Pinpoint the cell where the given text exists, returning its (X, Y) midpoint coordinate. 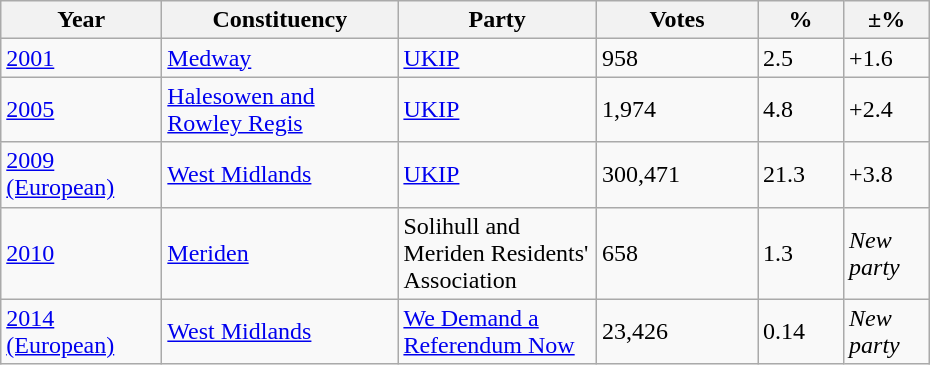
±% (887, 20)
4.8 (801, 110)
Medway (280, 58)
958 (676, 58)
Votes (676, 20)
+1.6 (887, 58)
23,426 (676, 332)
1.3 (801, 253)
2005 (82, 110)
658 (676, 253)
2014 (European) (82, 332)
2.5 (801, 58)
Year (82, 20)
1,974 (676, 110)
21.3 (801, 174)
+2.4 (887, 110)
Solihull and Meriden Residents' Association (498, 253)
300,471 (676, 174)
2009 (European) (82, 174)
% (801, 20)
2001 (82, 58)
Halesowen and Rowley Regis (280, 110)
Constituency (280, 20)
0.14 (801, 332)
2010 (82, 253)
Party (498, 20)
We Demand a Referendum Now (498, 332)
+3.8 (887, 174)
Meriden (280, 253)
